For the text-containing cell, return its midpoint in [X, Y] coordinate format. 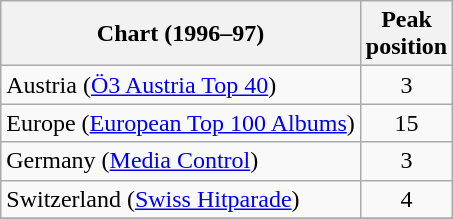
Europe (European Top 100 Albums) [181, 123]
Germany (Media Control) [181, 161]
4 [406, 199]
Peakposition [406, 34]
15 [406, 123]
Chart (1996–97) [181, 34]
Austria (Ö3 Austria Top 40) [181, 85]
Switzerland (Swiss Hitparade) [181, 199]
